Identify which cell holds the provided text, then report its [x, y] central coordinate. 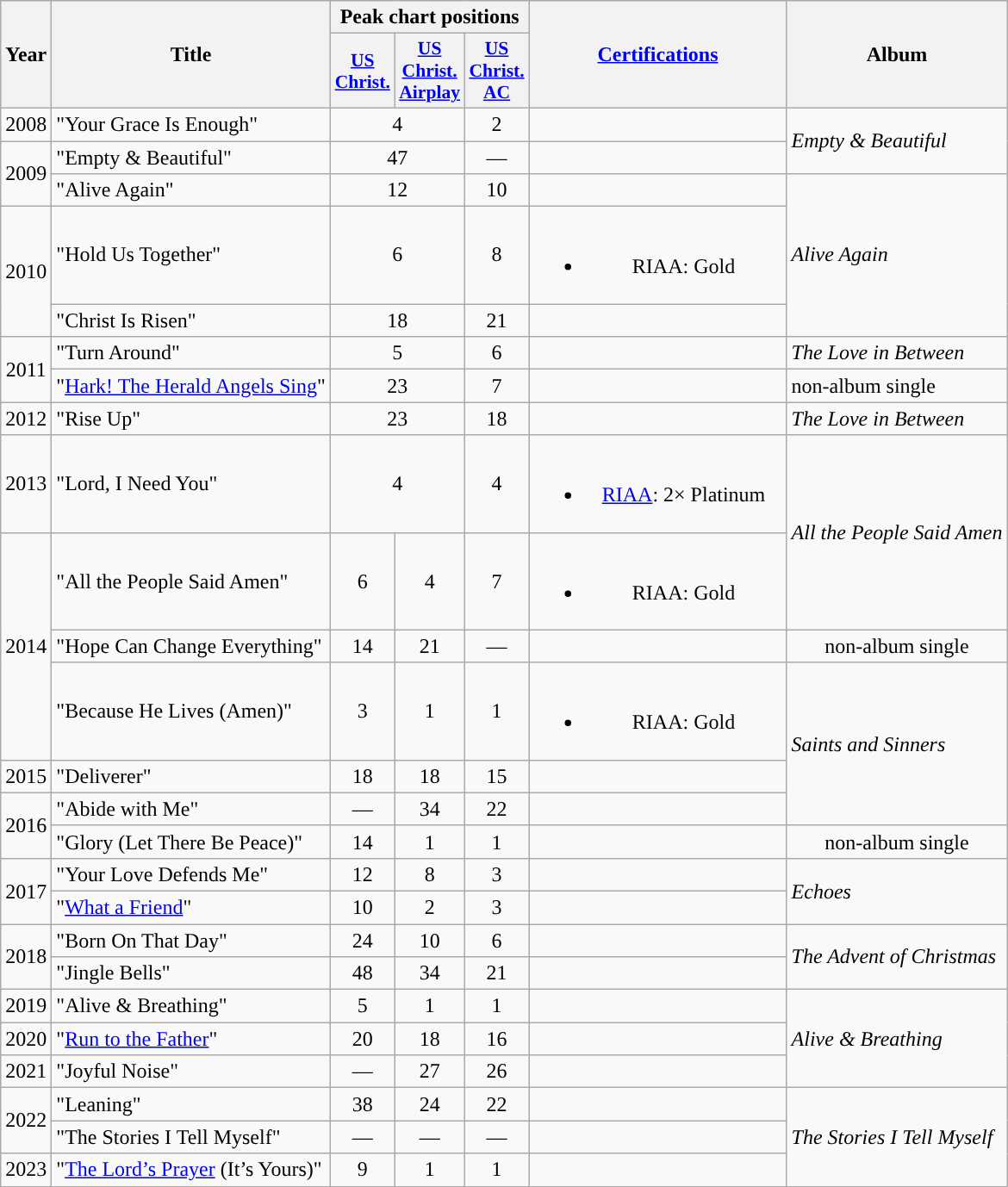
RIAA: 2× Platinum [658, 484]
47 [397, 158]
20 [362, 1039]
38 [362, 1104]
"Joyful Noise" [191, 1072]
2015 [26, 776]
2008 [26, 124]
"Hope Can Change Everything" [191, 646]
2013 [26, 484]
"Lord, I Need You" [191, 484]
"Born On That Day" [191, 940]
2010 [26, 272]
USChrist.Airplay [429, 71]
"Alive Again" [191, 190]
Saints and Sinners [897, 744]
Echoes [897, 891]
Peak chart positions [429, 17]
"Run to the Father" [191, 1039]
Alive Again [897, 255]
2014 [26, 646]
2019 [26, 1006]
2022 [26, 1121]
2012 [26, 419]
The Advent of Christmas [897, 956]
"Hold Us Together" [191, 255]
Album [897, 55]
15 [496, 776]
2017 [26, 891]
"Jingle Bells" [191, 973]
"Glory (Let There Be Peace)" [191, 842]
"Alive & Breathing" [191, 1006]
"Your Love Defends Me" [191, 874]
Title [191, 55]
"Deliverer" [191, 776]
2021 [26, 1072]
"Rise Up" [191, 419]
"Turn Around" [191, 353]
USChrist. AC [496, 71]
48 [362, 973]
Certifications [658, 55]
Empty & Beautiful [897, 140]
"Abide with Me" [191, 809]
16 [496, 1039]
"Hark! The Herald Angels Sing" [191, 386]
Alive & Breathing [897, 1039]
"What a Friend" [191, 907]
26 [496, 1072]
27 [429, 1072]
"Empty & Beautiful" [191, 158]
2018 [26, 956]
"The Lord’s Prayer (It’s Yours)" [191, 1170]
All the People Said Amen [897, 532]
2023 [26, 1170]
"Because He Lives (Amen)" [191, 712]
2016 [26, 825]
"The Stories I Tell Myself" [191, 1137]
9 [362, 1170]
The Stories I Tell Myself [897, 1137]
"Leaning" [191, 1104]
2011 [26, 370]
2009 [26, 174]
"Your Grace Is Enough" [191, 124]
"Christ Is Risen" [191, 320]
Year [26, 55]
2020 [26, 1039]
USChrist. [362, 71]
"All the People Said Amen" [191, 581]
